For the text-containing cell, return its midpoint in (X, Y) coordinate format. 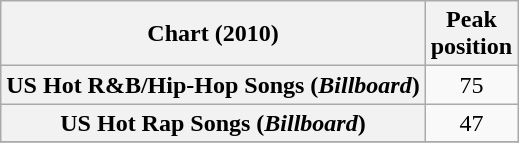
47 (471, 123)
75 (471, 85)
Chart (2010) (213, 34)
US Hot R&B/Hip-Hop Songs (Billboard) (213, 85)
US Hot Rap Songs (Billboard) (213, 123)
Peakposition (471, 34)
